Search for the cell housing the specified text and yield its (x, y) center coordinate. 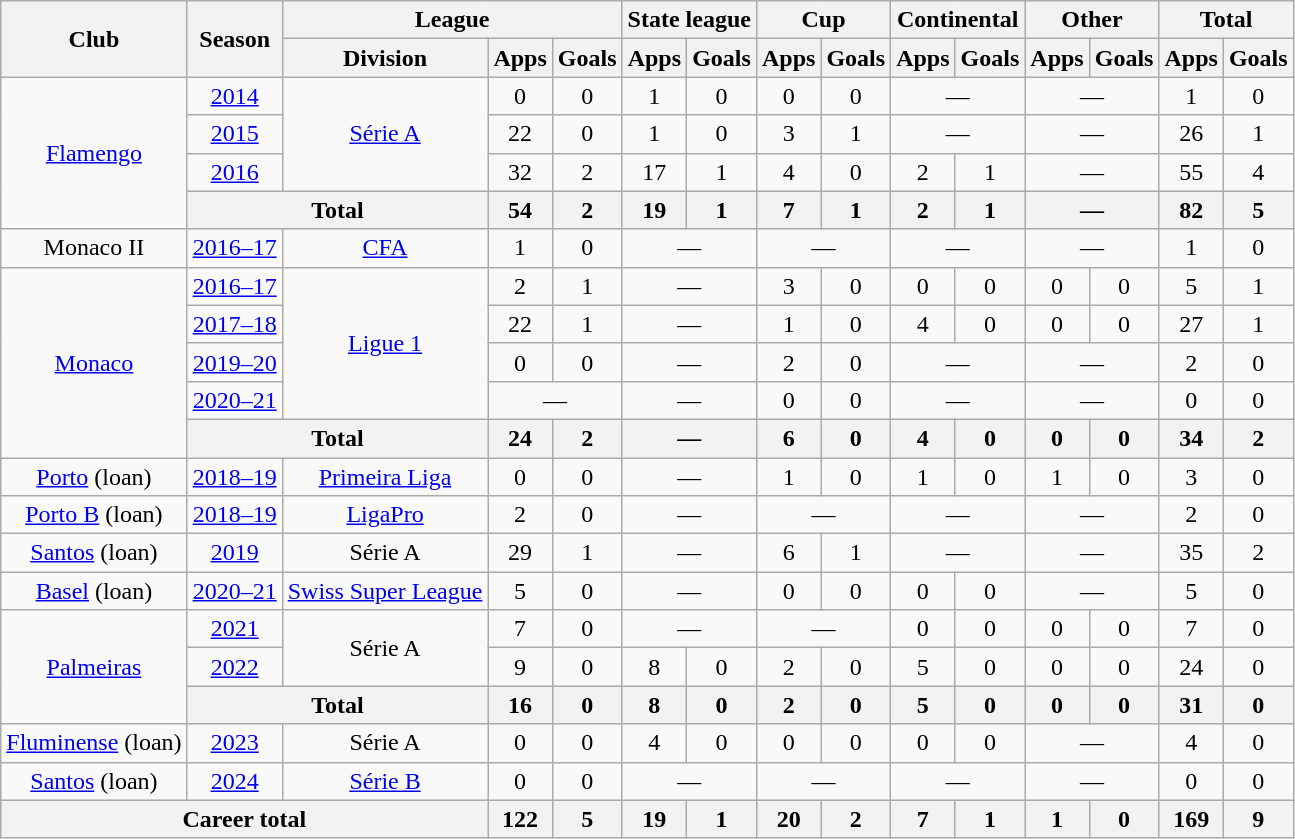
Other (1092, 20)
Porto B (loan) (94, 515)
Basel (loan) (94, 591)
Série B (385, 781)
Fluminense (loan) (94, 743)
Flamengo (94, 153)
Cup (823, 20)
27 (1191, 324)
Primeira Liga (385, 477)
32 (520, 172)
Ligue 1 (385, 343)
LigaPro (385, 515)
20 (788, 819)
Club (94, 39)
Palmeiras (94, 667)
2015 (234, 134)
Porto (loan) (94, 477)
17 (654, 172)
League (452, 20)
Swiss Super League (385, 591)
Season (234, 39)
Monaco II (94, 248)
Monaco (94, 362)
55 (1191, 172)
34 (1191, 438)
Career total (244, 819)
2021 (234, 629)
2016 (234, 172)
2024 (234, 781)
2022 (234, 667)
CFA (385, 248)
2019 (234, 553)
54 (520, 210)
122 (520, 819)
82 (1191, 210)
2014 (234, 96)
2023 (234, 743)
35 (1191, 553)
26 (1191, 134)
Continental (958, 20)
State league (689, 20)
2019–20 (234, 362)
31 (1191, 705)
169 (1191, 819)
29 (520, 553)
Division (385, 58)
2017–18 (234, 324)
16 (520, 705)
